Provide the [x, y] coordinate of the cell's center where the given text is located.  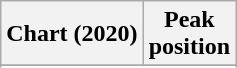
Chart (2020) [72, 34]
Peakposition [189, 34]
